Search for the cell housing the specified text and yield its [X, Y] center coordinate. 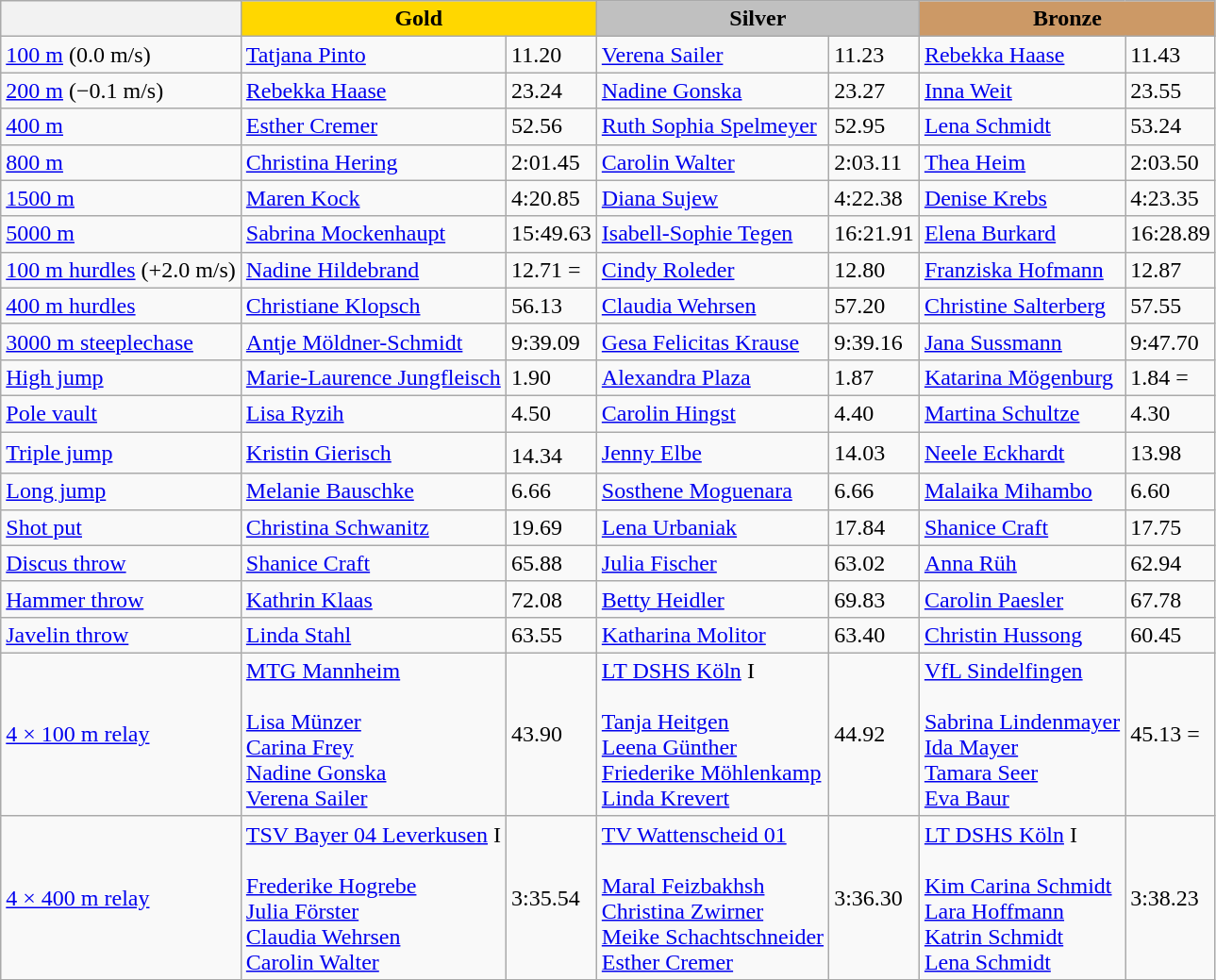
400 m hurdles [121, 306]
17.84 [875, 527]
63.02 [875, 563]
Gesa Felicitas Krause [712, 341]
4.30 [1171, 413]
Carolin Walter [712, 162]
Bronze [1067, 19]
Lena Schmidt [1022, 126]
Ruth Sophia Spelmeyer [712, 126]
2:03.11 [875, 162]
1.84 = [1171, 377]
Carolin Paesler [1022, 599]
15:49.63 [552, 234]
Pole vault [121, 413]
Anna Rüh [1022, 563]
Cindy Roleder [712, 270]
Long jump [121, 491]
57.55 [1171, 306]
Carolin Hingst [712, 413]
Denise Krebs [1022, 198]
4:22.38 [875, 198]
TSV Bayer 04 Leverkusen I Frederike Hogrebe Julia Förster Claudia Wehrsen Carolin Walter [374, 898]
12.71 = [552, 270]
69.83 [875, 599]
Triple jump [121, 453]
Isabell-Sophie Tegen [712, 234]
Hammer throw [121, 599]
4.40 [875, 413]
100 m hurdles (+2.0 m/s) [121, 270]
72.08 [552, 599]
Esther Cremer [374, 126]
16:21.91 [875, 234]
Sabrina Mockenhaupt [374, 234]
Gold [419, 19]
44.92 [875, 734]
9:39.09 [552, 341]
3:38.23 [1171, 898]
43.90 [552, 734]
Katarina Mögenburg [1022, 377]
23.24 [552, 91]
3:36.30 [875, 898]
12.80 [875, 270]
Jana Sussmann [1022, 341]
45.13 = [1171, 734]
56.13 [552, 306]
11.23 [875, 55]
Christina Hering [374, 162]
2:01.45 [552, 162]
11.43 [1171, 55]
MTG Mannheim Lisa Münzer Carina Frey Nadine Gonska Verena Sailer [374, 734]
Melanie Bauschke [374, 491]
Kristin Gierisch [374, 453]
Julia Fischer [712, 563]
67.78 [1171, 599]
53.24 [1171, 126]
100 m (0.0 m/s) [121, 55]
16:28.89 [1171, 234]
11.20 [552, 55]
17.75 [1171, 527]
Antje Möldner-Schmidt [374, 341]
Maren Kock [374, 198]
VfL Sindelfingen Sabrina Lindenmayer Ida Mayer Tamara Seer Eva Baur [1022, 734]
Tatjana Pinto [374, 55]
23.55 [1171, 91]
Betty Heidler [712, 599]
65.88 [552, 563]
2:03.50 [1171, 162]
400 m [121, 126]
Malaika Mihambo [1022, 491]
800 m [121, 162]
High jump [121, 377]
1.87 [875, 377]
Nadine Hildebrand [374, 270]
52.56 [552, 126]
Diana Sujew [712, 198]
5000 m [121, 234]
Elena Burkard [1022, 234]
63.40 [875, 635]
Lena Urbaniak [712, 527]
Katharina Molitor [712, 635]
Christina Schwanitz [374, 527]
3:35.54 [552, 898]
Christine Salterberg [1022, 306]
Claudia Wehrsen [712, 306]
Thea Heim [1022, 162]
Neele Eckhardt [1022, 453]
9:39.16 [875, 341]
60.45 [1171, 635]
Inna Weit [1022, 91]
62.94 [1171, 563]
Kathrin Klaas [374, 599]
200 m (−0.1 m/s) [121, 91]
Verena Sailer [712, 55]
13.98 [1171, 453]
Lisa Ryzih [374, 413]
14.34 [552, 453]
Marie-Laurence Jungfleisch [374, 377]
LT DSHS Köln I Tanja Heitgen Leena Günther Friederike Möhlenkamp Linda Krevert [712, 734]
1.90 [552, 377]
Martina Schultze [1022, 413]
4.50 [552, 413]
14.03 [875, 453]
Discus throw [121, 563]
Linda Stahl [374, 635]
23.27 [875, 91]
Franziska Hofmann [1022, 270]
Sosthene Moguenara [712, 491]
LT DSHS Köln I Kim Carina Schmidt Lara Hoffmann Katrin Schmidt Lena Schmidt [1022, 898]
52.95 [875, 126]
Javelin throw [121, 635]
4:23.35 [1171, 198]
Christiane Klopsch [374, 306]
4:20.85 [552, 198]
TV Wattenscheid 01 Maral Feizbakhsh Christina Zwirner Meike Schachtschneider Esther Cremer [712, 898]
6.60 [1171, 491]
12.87 [1171, 270]
4 × 100 m relay [121, 734]
19.69 [552, 527]
3000 m steeplechase [121, 341]
4 × 400 m relay [121, 898]
Jenny Elbe [712, 453]
Nadine Gonska [712, 91]
1500 m [121, 198]
Christin Hussong [1022, 635]
63.55 [552, 635]
9:47.70 [1171, 341]
Alexandra Plaza [712, 377]
Shot put [121, 527]
Silver [758, 19]
57.20 [875, 306]
